Scan for the cell matching the given text and deliver its (X, Y) coordinate at center. 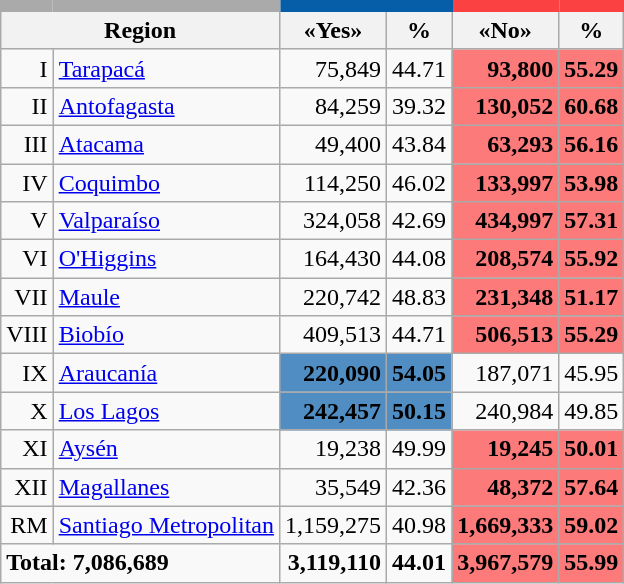
43.84 (420, 144)
57.64 (592, 487)
VII (27, 297)
208,574 (506, 259)
«Yes» (332, 28)
VIII (27, 335)
55.92 (592, 259)
Maule (166, 297)
Total: 7,086,689 (140, 563)
55.99 (592, 563)
I (27, 68)
48.83 (420, 297)
X (27, 411)
240,984 (506, 411)
1,159,275 (332, 525)
III (27, 144)
45.95 (592, 373)
63,293 (506, 144)
50.15 (420, 411)
1,669,333 (506, 525)
220,742 (332, 297)
VI (27, 259)
Coquimbo (166, 183)
Antofagasta (166, 106)
IV (27, 183)
39.32 (420, 106)
44.08 (420, 259)
IX (27, 373)
Magallanes (166, 487)
3,119,110 (332, 563)
42.69 (420, 221)
O'Higgins (166, 259)
Atacama (166, 144)
RM (27, 525)
Valparaíso (166, 221)
114,250 (332, 183)
35,549 (332, 487)
48,372 (506, 487)
187,071 (506, 373)
324,058 (332, 221)
19,245 (506, 449)
84,259 (332, 106)
434,997 (506, 221)
49,400 (332, 144)
49.85 (592, 411)
409,513 (332, 335)
Santiago Metropolitan (166, 525)
51.17 (592, 297)
II (27, 106)
Biobío (166, 335)
XI (27, 449)
50.01 (592, 449)
3,967,579 (506, 563)
133,997 (506, 183)
42.36 (420, 487)
Los Lagos (166, 411)
506,513 (506, 335)
57.31 (592, 221)
220,090 (332, 373)
231,348 (506, 297)
46.02 (420, 183)
«No» (506, 28)
Tarapacá (166, 68)
60.68 (592, 106)
Araucanía (166, 373)
54.05 (420, 373)
53.98 (592, 183)
40.98 (420, 525)
164,430 (332, 259)
93,800 (506, 68)
XII (27, 487)
242,457 (332, 411)
56.16 (592, 144)
Region (140, 28)
Aysén (166, 449)
130,052 (506, 106)
75,849 (332, 68)
59.02 (592, 525)
V (27, 221)
49.99 (420, 449)
44.01 (420, 563)
19,238 (332, 449)
